Search for the cell housing the specified text and yield its [x, y] center coordinate. 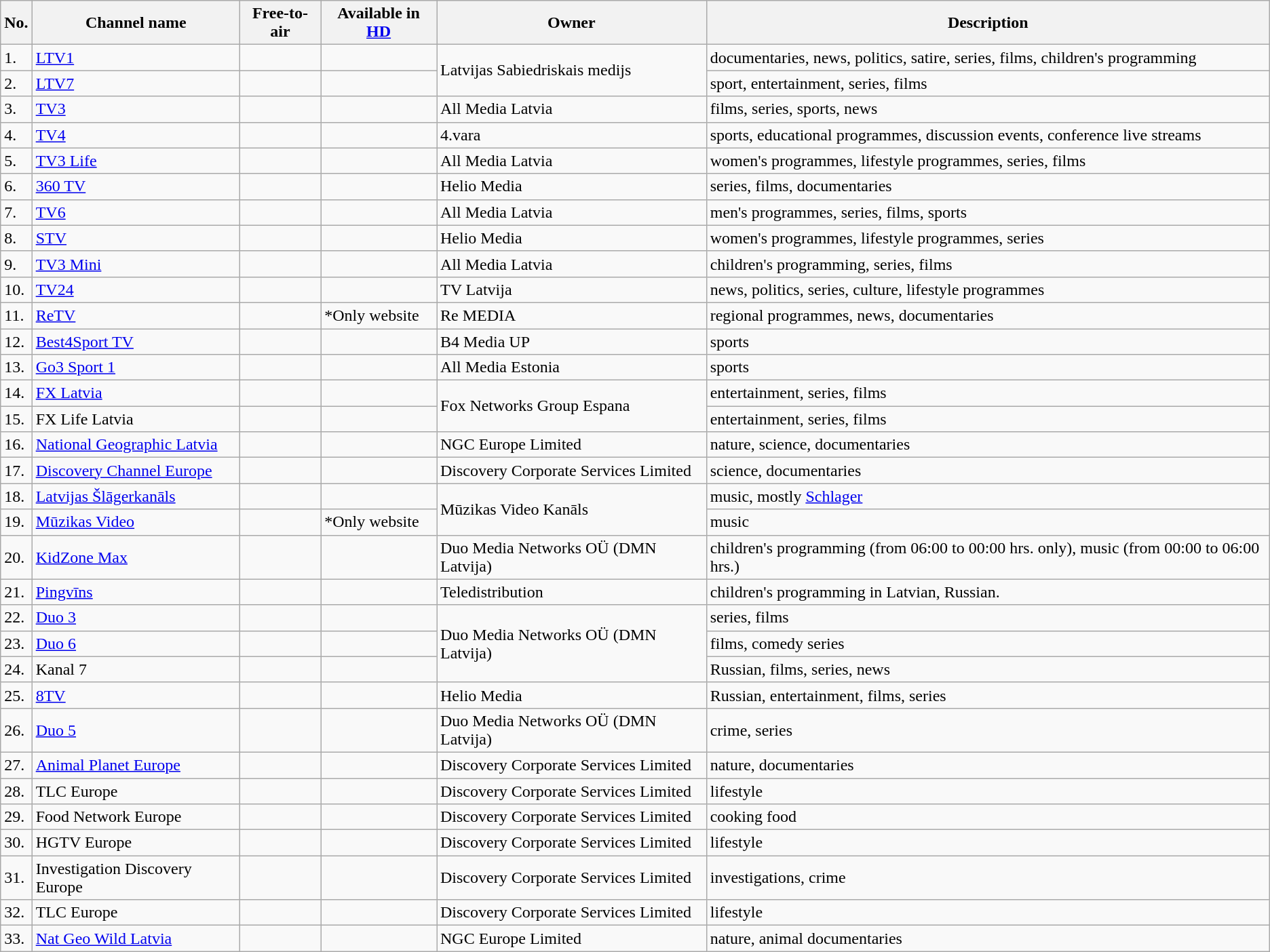
5. [16, 161]
17. [16, 471]
16. [16, 445]
18. [16, 496]
TV3 Life [136, 161]
Best4Sport TV [136, 341]
B4 Media UP [572, 341]
6. [16, 186]
documentaries, news, politics, satire, series, films, children's programming [988, 58]
series, films, documentaries [988, 186]
11. [16, 315]
Go3 Sport 1 [136, 368]
Duo 6 [136, 643]
23. [16, 643]
4.vara [572, 135]
19. [16, 522]
TV3 Mini [136, 264]
Russian, entertainment, films, series [988, 695]
LTV7 [136, 83]
investigations, crime [988, 877]
27. [16, 765]
Nat Geo Wild Latvia [136, 938]
26. [16, 730]
Investigation Discovery Europe [136, 877]
Teledistribution [572, 592]
women's programmes, lifestyle programmes, series, films [988, 161]
No. [16, 23]
7. [16, 212]
ReTV [136, 315]
25. [16, 695]
Free-to-air [280, 23]
20. [16, 557]
Latvijas Sabiedriskais medijs [572, 71]
Animal Planet Europe [136, 765]
Channel name [136, 23]
HGTV Europe [136, 843]
music, mostly Schlager [988, 496]
FX Latvia [136, 393]
films, series, sports, news [988, 109]
33. [16, 938]
Duo 3 [136, 618]
Mūzikas Video Kanāls [572, 509]
Pingvīns [136, 592]
films, comedy series [988, 643]
Owner [572, 23]
LTV1 [136, 58]
children's programming, series, films [988, 264]
TV Latvija [572, 290]
music [988, 522]
Duo 5 [136, 730]
regional programmes, news, documentaries [988, 315]
32. [16, 913]
TV3 [136, 109]
children's programming in Latvian, Russian. [988, 592]
National Geographic Latvia [136, 445]
children's programming (from 06:00 to 00:00 hrs. only), music (from 00:00 to 06:00 hrs.) [988, 557]
TV4 [136, 135]
nature, documentaries [988, 765]
crime, series [988, 730]
news, politics, series, culture, lifestyle programmes [988, 290]
Available in HD [379, 23]
28. [16, 791]
Re MEDIA [572, 315]
series, films [988, 618]
Description [988, 23]
9. [16, 264]
TV24 [136, 290]
29. [16, 817]
Fox Networks Group Espana [572, 406]
Discovery Channel Europe [136, 471]
sports, educational programmes, discussion events, conference live streams [988, 135]
31. [16, 877]
TV6 [136, 212]
sport, entertainment, series, films [988, 83]
KidZone Max [136, 557]
12. [16, 341]
30. [16, 843]
2. [16, 83]
360 TV [136, 186]
All Media Estonia [572, 368]
Food Network Europe [136, 817]
22. [16, 618]
1. [16, 58]
FX Life Latvia [136, 419]
Latvijas Šlāgerkanāls [136, 496]
24. [16, 669]
nature, animal documentaries [988, 938]
8TV [136, 695]
Kanal 7 [136, 669]
STV [136, 238]
men's programmes, series, films, sports [988, 212]
Mūzikas Video [136, 522]
4. [16, 135]
3. [16, 109]
10. [16, 290]
cooking food [988, 817]
women's programmes, lifestyle programmes, series [988, 238]
nature, science, documentaries [988, 445]
15. [16, 419]
science, documentaries [988, 471]
21. [16, 592]
Russian, films, series, news [988, 669]
13. [16, 368]
14. [16, 393]
8. [16, 238]
